Detect which cell encompasses the target text, then output its (x, y) center coordinate. 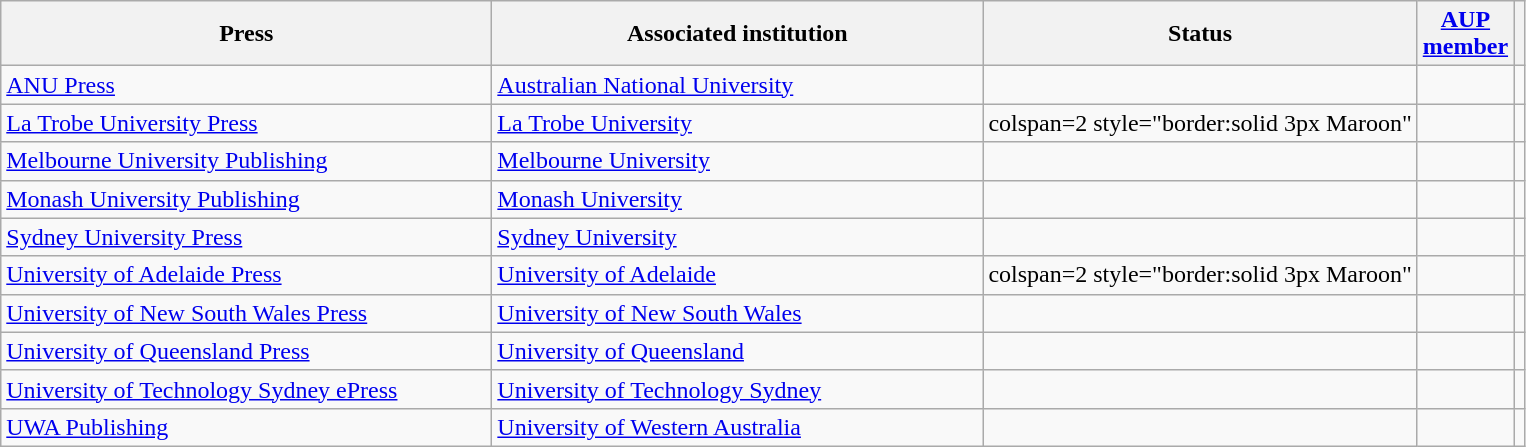
AUPmember (1465, 34)
University of New South Wales Press (246, 313)
Press (246, 34)
University of Technology Sydney ePress (246, 389)
University of Queensland (738, 351)
Monash University Publishing (246, 199)
University of Technology Sydney (738, 389)
Australian National University (738, 85)
Melbourne University Publishing (246, 161)
University of Adelaide (738, 275)
La Trobe University (738, 123)
Sydney University (738, 237)
Melbourne University (738, 161)
University of New South Wales (738, 313)
Sydney University Press (246, 237)
University of Western Australia (738, 427)
Status (1200, 34)
ANU Press (246, 85)
University of Queensland Press (246, 351)
La Trobe University Press (246, 123)
Associated institution (738, 34)
Monash University (738, 199)
University of Adelaide Press (246, 275)
UWA Publishing (246, 427)
